Output the (X, Y) coordinate of the center of the cell containing the given text.  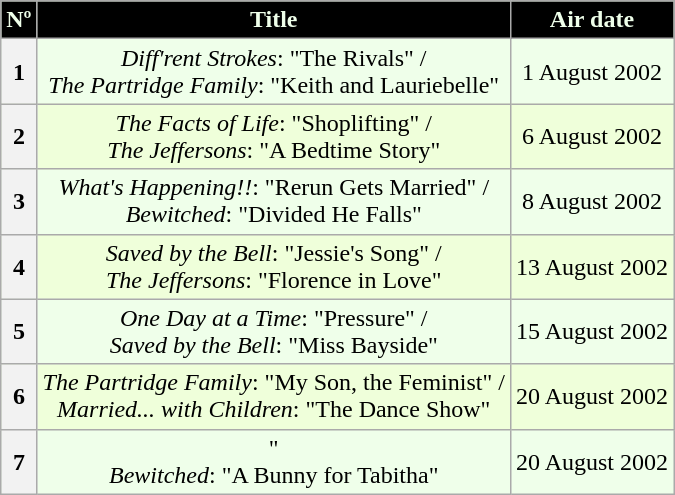
3 (19, 202)
Title (274, 20)
13 August 2002 (592, 266)
Diff'rent Strokes: "The Rivals" / The Partridge Family: "Keith and Lauriebelle" (274, 72)
15 August 2002 (592, 332)
Saved by the Bell: "Jessie's Song" / The Jeffersons: "Florence in Love" (274, 266)
6 (19, 396)
The Partridge Family: "My Son, the Feminist" / Married... with Children: "The Dance Show" (274, 396)
7 (19, 462)
5 (19, 332)
" Bewitched: "A Bunny for Tabitha" (274, 462)
1 (19, 72)
One Day at a Time: "Pressure" / Saved by the Bell: "Miss Bayside" (274, 332)
6 August 2002 (592, 136)
1 August 2002 (592, 72)
4 (19, 266)
Nº (19, 20)
Air date (592, 20)
What's Happening!!: "Rerun Gets Married" / Bewitched: "Divided He Falls" (274, 202)
8 August 2002 (592, 202)
The Facts of Life: "Shoplifting" / The Jeffersons: "A Bedtime Story" (274, 136)
2 (19, 136)
